Detect which cell encompasses the target text, then output its (X, Y) center coordinate. 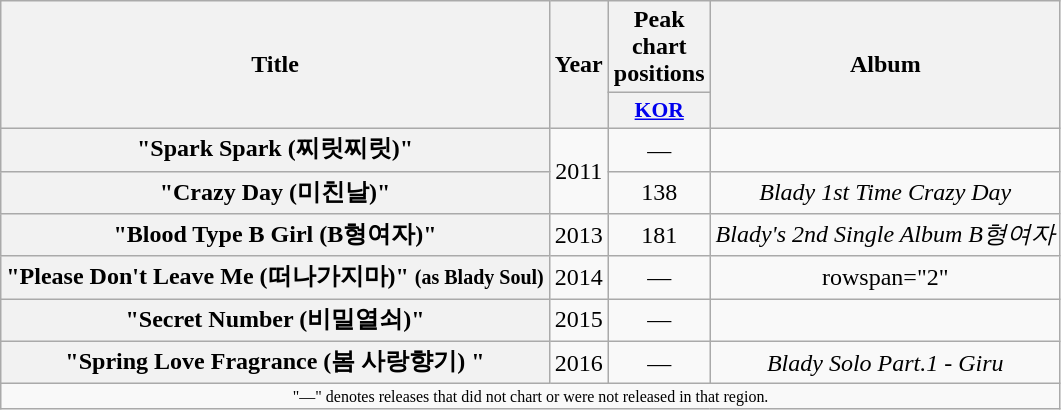
"Secret Number (비밀열쇠)" (276, 320)
Album (885, 65)
2011 (578, 170)
"Please Don't Leave Me (떠나가지마)" (as Blady Soul) (276, 278)
"Crazy Day (미친날)" (276, 192)
Blady's 2nd Single Album B형여자 (885, 236)
"Spark Spark (찌릿찌릿)" (276, 150)
2013 (578, 236)
rowspan="2" (885, 278)
2015 (578, 320)
Peak chart positions (659, 47)
Year (578, 65)
2014 (578, 278)
2016 (578, 362)
"Spring Love Fragrance (봄 사랑향기) " (276, 362)
Blady Solo Part.1 - Giru (885, 362)
KOR (659, 111)
"Blood Type B Girl (B형여자)" (276, 236)
138 (659, 192)
Title (276, 65)
Blady 1st Time Crazy Day (885, 192)
181 (659, 236)
"—" denotes releases that did not chart or were not released in that region. (531, 396)
